Scan for the cell matching the given text and deliver its (x, y) coordinate at center. 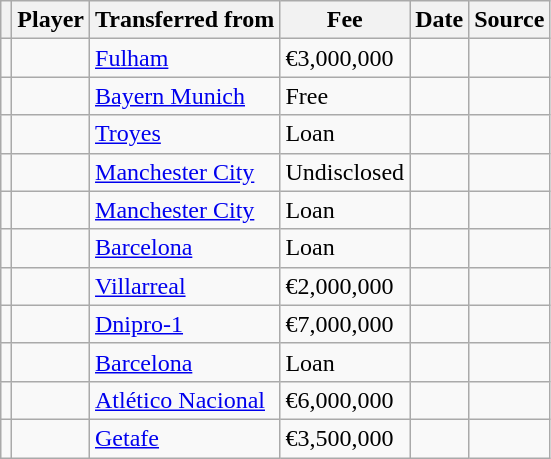
Source (510, 20)
Date (440, 20)
€3,000,000 (345, 58)
€6,000,000 (345, 400)
Villarreal (185, 286)
Getafe (185, 438)
Bayern Munich (185, 96)
€7,000,000 (345, 324)
€2,000,000 (345, 286)
Dnipro-1 (185, 324)
Troyes (185, 134)
Free (345, 96)
Player (51, 20)
Transferred from (185, 20)
Atlético Nacional (185, 400)
€3,500,000 (345, 438)
Fulham (185, 58)
Fee (345, 20)
Undisclosed (345, 172)
